Identify which cell holds the provided text, then report its (x, y) central coordinate. 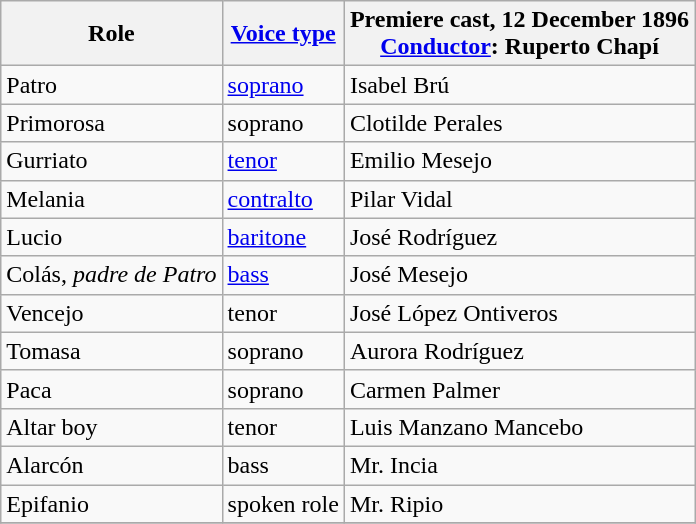
Pilar Vidal (519, 199)
Aurora Rodríguez (519, 351)
Carmen Palmer (519, 389)
Alarcón (112, 465)
Lucio (112, 237)
baritone (283, 237)
Mr. Ripio (519, 503)
Emilio Mesejo (519, 161)
Gurriato (112, 161)
Clotilde Perales (519, 123)
José López Ontiveros (519, 313)
Patro (112, 85)
Vencejo (112, 313)
Luis Manzano Mancebo (519, 427)
spoken role (283, 503)
José Mesejo (519, 275)
José Rodríguez (519, 237)
Isabel Brú (519, 85)
contralto (283, 199)
Mr. Incia (519, 465)
Primorosa (112, 123)
Colás, padre de Patro (112, 275)
Epifanio (112, 503)
Melania (112, 199)
Paca (112, 389)
Altar boy (112, 427)
Role (112, 34)
Voice type (283, 34)
Tomasa (112, 351)
Premiere cast, 12 December 1896Conductor: Ruperto Chapí (519, 34)
